Return the (X, Y) coordinate for the center point of the cell that contains the specified text.  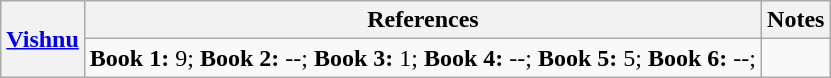
Book 1: 9; Book 2: --; Book 3: 1; Book 4: --; Book 5: 5; Book 6: --; (422, 58)
Notes (796, 20)
References (422, 20)
Vishnu (43, 39)
